Detect which cell encompasses the target text, then output its [x, y] center coordinate. 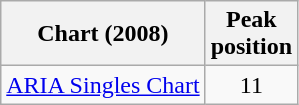
Chart (2008) [103, 34]
ARIA Singles Chart [103, 85]
11 [251, 85]
Peakposition [251, 34]
